Search for the cell housing the specified text and yield its [X, Y] center coordinate. 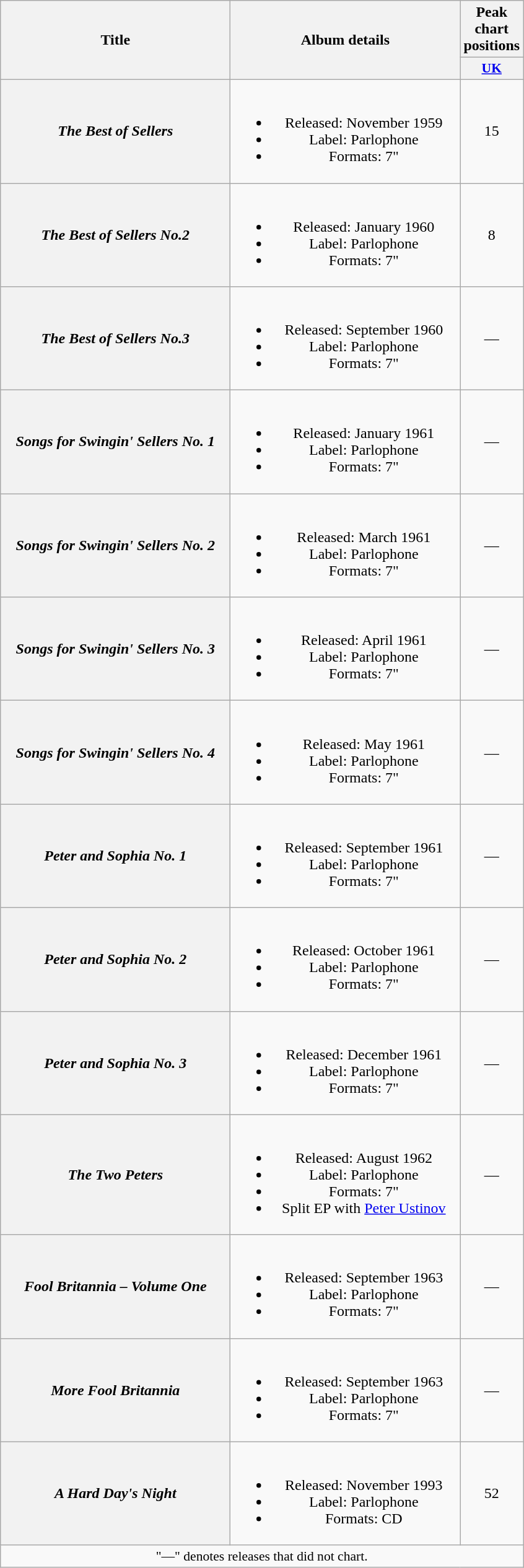
"—" denotes releases that did not chart. [262, 1556]
Peter and Sophia No. 1 [115, 856]
52 [492, 1493]
Peak chart positions [492, 29]
The Two Peters [115, 1175]
8 [492, 235]
Songs for Swingin' Sellers No. 1 [115, 442]
The Best of Sellers [115, 131]
Songs for Swingin' Sellers No. 2 [115, 545]
Released: November 1959Label: ParlophoneFormats: 7" [346, 131]
Released: November 1993Label: ParlophoneFormats: CD [346, 1493]
More Fool Britannia [115, 1390]
Released: December 1961Label: ParlophoneFormats: 7" [346, 1063]
Released: October 1961Label: ParlophoneFormats: 7" [346, 959]
Released: August 1962Label: ParlophoneFormats: 7"Split EP with Peter Ustinov [346, 1175]
Released: September 1961Label: ParlophoneFormats: 7" [346, 856]
Album details [346, 40]
Peter and Sophia No. 3 [115, 1063]
Released: May 1961Label: ParlophoneFormats: 7" [346, 752]
Released: March 1961Label: ParlophoneFormats: 7" [346, 545]
15 [492, 131]
Songs for Swingin' Sellers No. 3 [115, 649]
Released: April 1961Label: ParlophoneFormats: 7" [346, 649]
Released: January 1960Label: ParlophoneFormats: 7" [346, 235]
Fool Britannia – Volume One [115, 1286]
Peter and Sophia No. 2 [115, 959]
The Best of Sellers No.2 [115, 235]
A Hard Day's Night [115, 1493]
Released: September 1960Label: ParlophoneFormats: 7" [346, 338]
The Best of Sellers No.3 [115, 338]
UK [492, 69]
Songs for Swingin' Sellers No. 4 [115, 752]
Released: January 1961Label: ParlophoneFormats: 7" [346, 442]
Title [115, 40]
